Find where the given text appears and provide that cell's center as (x, y) coordinate. 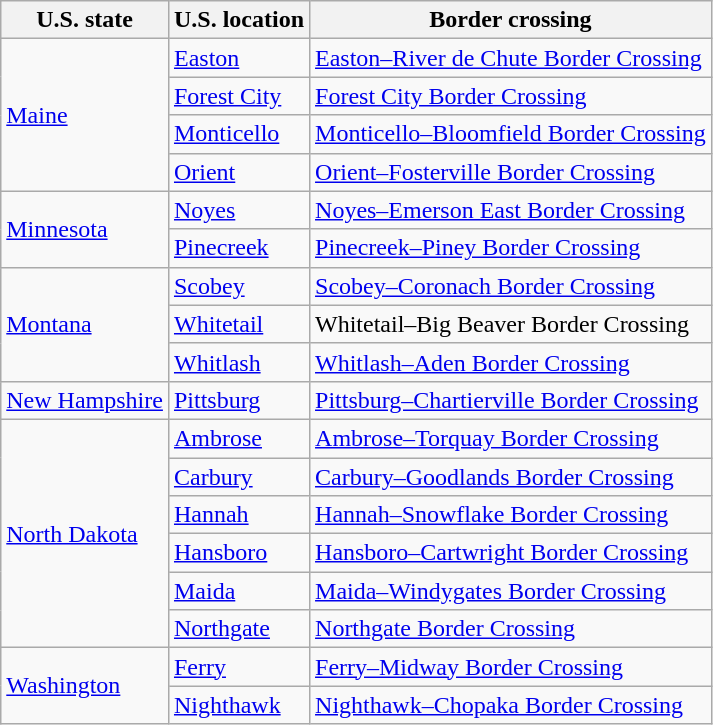
Easton (238, 58)
New Hampshire (85, 400)
Ferry–Midway Border Crossing (511, 667)
Monticello (238, 134)
Pittsburg–Chartierville Border Crossing (511, 400)
Whitlash–Aden Border Crossing (511, 362)
Maida (238, 591)
Montana (85, 324)
Forest City (238, 96)
Noyes–Emerson East Border Crossing (511, 210)
Washington (85, 686)
Easton–River de Chute Border Crossing (511, 58)
U.S. location (238, 20)
Noyes (238, 210)
Pinecreek–Piney Border Crossing (511, 248)
Nighthawk (238, 705)
U.S. state (85, 20)
Minnesota (85, 229)
Pinecreek (238, 248)
Ambrose (238, 438)
Monticello–Bloomfield Border Crossing (511, 134)
Whitetail–Big Beaver Border Crossing (511, 324)
Hansboro–Cartwright Border Crossing (511, 553)
Ferry (238, 667)
Carbury–Goodlands Border Crossing (511, 477)
Carbury (238, 477)
Maine (85, 115)
Pittsburg (238, 400)
Maida–Windygates Border Crossing (511, 591)
Hannah (238, 515)
Whitlash (238, 362)
Hansboro (238, 553)
Forest City Border Crossing (511, 96)
Orient (238, 172)
Ambrose–Torquay Border Crossing (511, 438)
Northgate (238, 629)
Border crossing (511, 20)
Nighthawk–Chopaka Border Crossing (511, 705)
Orient–Fosterville Border Crossing (511, 172)
Whitetail (238, 324)
Scobey (238, 286)
Scobey–Coronach Border Crossing (511, 286)
Hannah–Snowflake Border Crossing (511, 515)
Northgate Border Crossing (511, 629)
North Dakota (85, 533)
